Pinpoint the cell where the given text exists, returning its [x, y] midpoint coordinate. 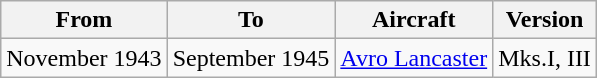
Mks.I, III [545, 58]
September 1945 [251, 58]
Version [545, 20]
November 1943 [84, 58]
To [251, 20]
From [84, 20]
Aircraft [414, 20]
Avro Lancaster [414, 58]
